Determine the (x, y) coordinate at the center of the cell enclosing the given text.  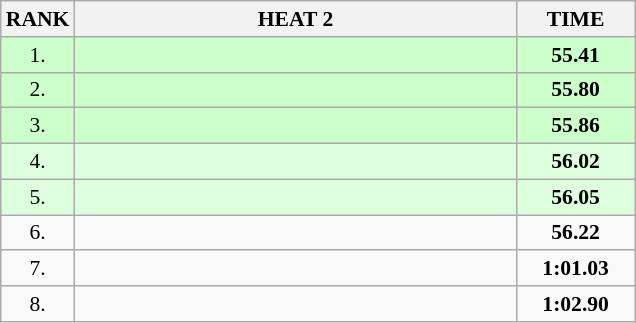
1:01.03 (576, 269)
7. (38, 269)
56.22 (576, 233)
55.41 (576, 55)
56.02 (576, 162)
6. (38, 233)
1:02.90 (576, 304)
HEAT 2 (295, 19)
56.05 (576, 197)
RANK (38, 19)
55.80 (576, 90)
2. (38, 90)
TIME (576, 19)
55.86 (576, 126)
3. (38, 126)
4. (38, 162)
1. (38, 55)
5. (38, 197)
8. (38, 304)
